Capture the cell that displays the provided text and extract its [x, y] central coordinate. 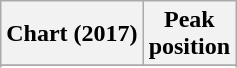
Peakposition [189, 34]
Chart (2017) [72, 34]
